Return the [x, y] coordinate for the center point of the cell that contains the specified text.  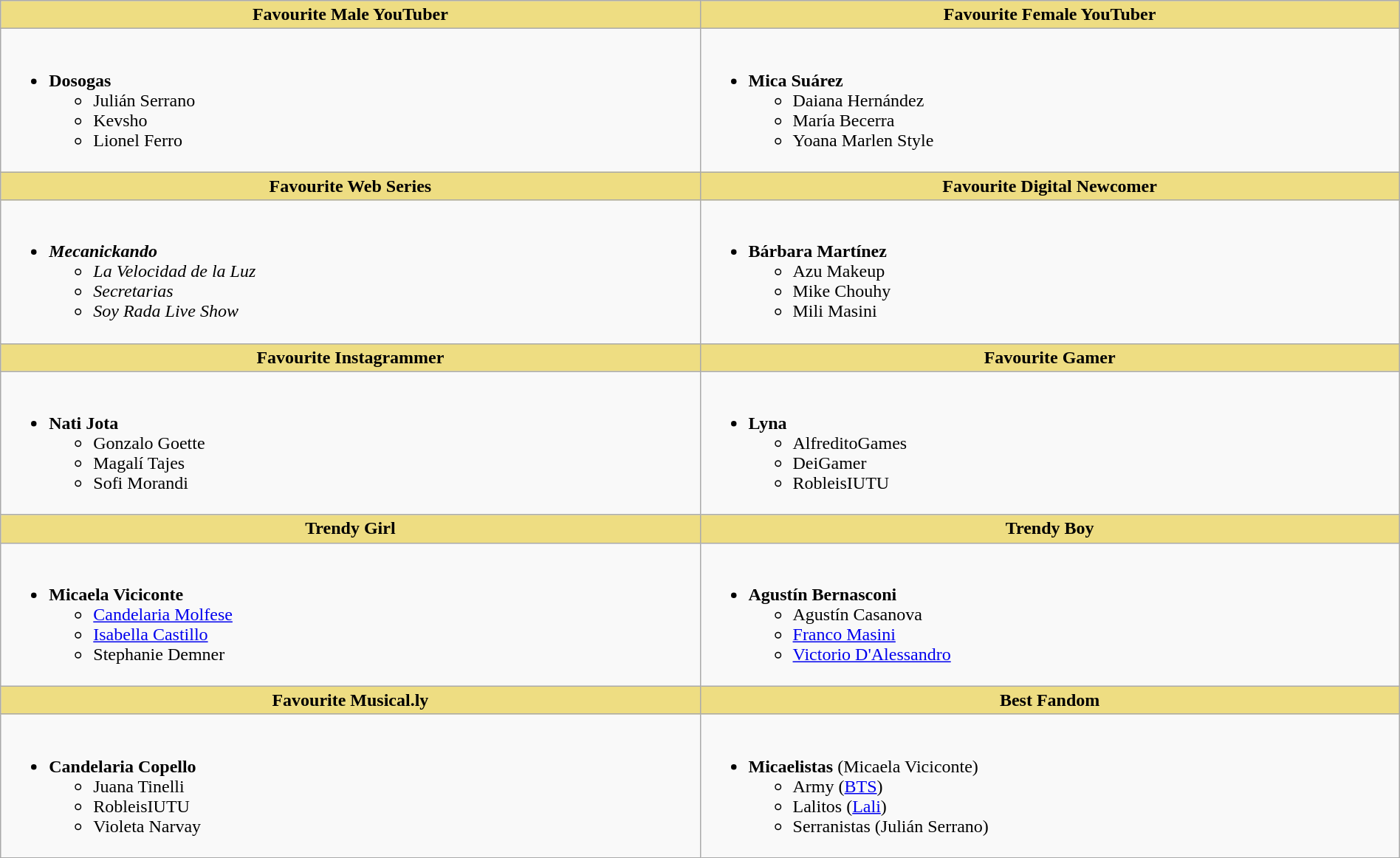
Favourite Digital Newcomer [1050, 186]
Agustín BernasconiAgustín CasanovaFranco MasiniVictorio D'Alessandro [1050, 614]
Trendy Girl [350, 529]
Favourite Instagrammer [350, 357]
Micaelistas (Micaela Viciconte)Army (BTS)Lalitos (Lali)Serranistas (Julián Serrano) [1050, 786]
Candelaria CopelloJuana TinelliRobleisIUTUVioleta Narvay [350, 786]
Favourite Female YouTuber [1050, 15]
Best Fandom [1050, 700]
Micaela ViciconteCandelaria MolfeseIsabella CastilloStephanie Demner [350, 614]
DosogasJulián SerranoKevshoLionel Ferro [350, 100]
Favourite Web Series [350, 186]
LynaAlfreditoGamesDeiGamerRobleisIUTU [1050, 443]
MecanickandoLa Velocidad de la LuzSecretariasSoy Rada Live Show [350, 272]
Favourite Male YouTuber [350, 15]
Favourite Musical.ly [350, 700]
Trendy Boy [1050, 529]
Nati JotaGonzalo GoetteMagalí TajesSofi Morandi [350, 443]
Favourite Gamer [1050, 357]
Mica SuárezDaiana HernándezMaría BecerraYoana Marlen Style [1050, 100]
Bárbara MartínezAzu MakeupMike ChouhyMili Masini [1050, 272]
